Return (X, Y) of the center of cell containing provided text 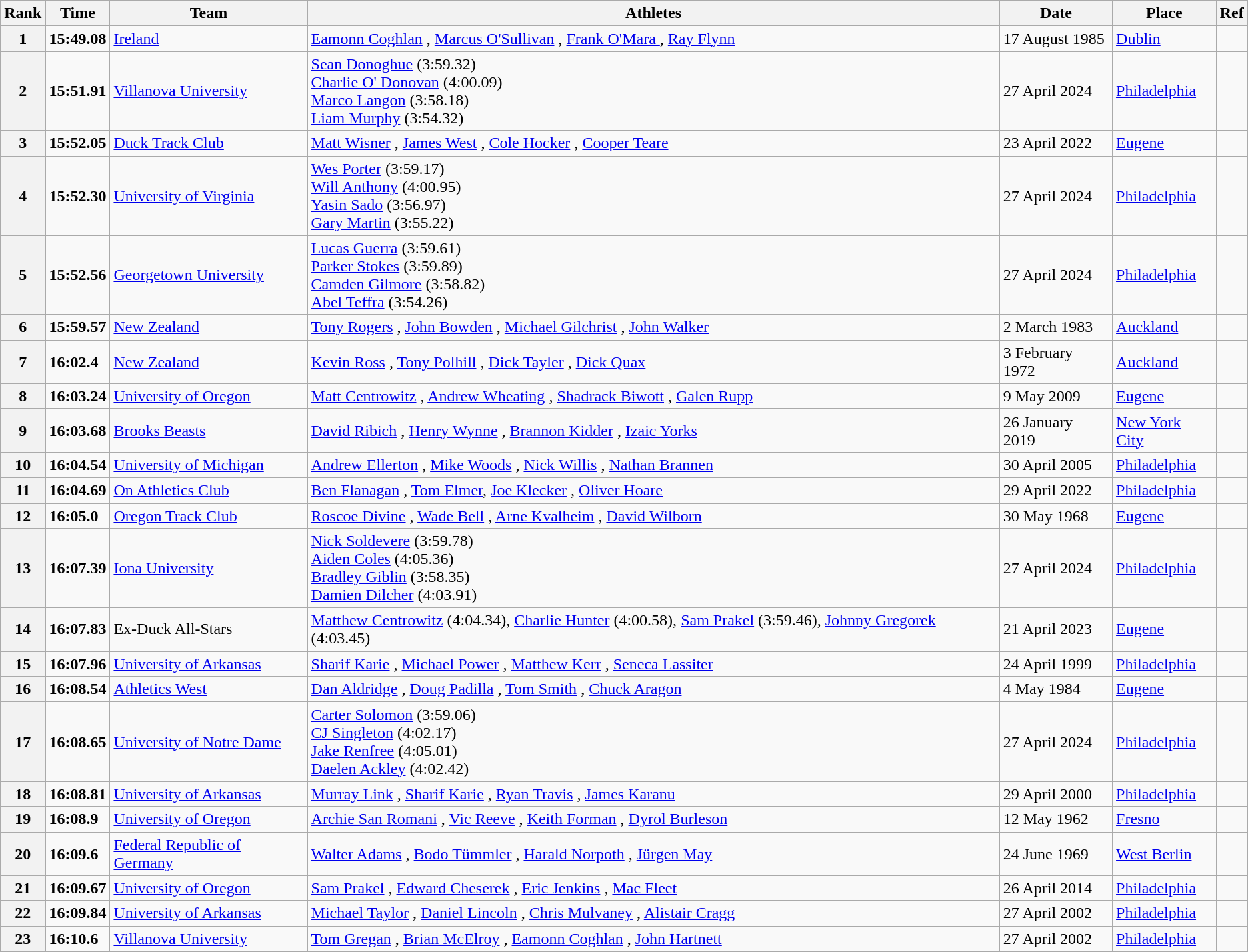
Dan Aldridge , Doug Padilla , Tom Smith , Chuck Aragon (653, 689)
12 May 1962 (1056, 819)
Ireland (209, 39)
Oregon Track Club (209, 515)
Sam Prakel , Edward Cheserek , Eric Jenkins , Mac Fleet (653, 888)
15:51.91 (77, 91)
Team (209, 13)
Nick Soldevere (3:59.78)Aiden Coles (4:05.36)Bradley Giblin (3:58.35)Damien Dilcher (4:03.91) (653, 568)
15:52.05 (77, 143)
Time (77, 13)
Dublin (1165, 39)
10 (23, 465)
24 June 1969 (1056, 853)
4 May 1984 (1056, 689)
University of Michigan (209, 465)
14 (23, 629)
University of Virginia (209, 196)
17 August 1985 (1056, 39)
21 (23, 888)
16:07.83 (77, 629)
Date (1056, 13)
26 April 2014 (1056, 888)
Brooks Beasts (209, 431)
Rank (23, 13)
Fresno (1165, 819)
On Athletics Club (209, 490)
11 (23, 490)
Andrew Ellerton , Mike Woods , Nick Willis , Nathan Brannen (653, 465)
16:07.96 (77, 664)
30 May 1968 (1056, 515)
Matt Wisner , James West , Cole Hocker , Cooper Teare (653, 143)
West Berlin (1165, 853)
12 (23, 515)
Carter Solomon (3:59.06)CJ Singleton (4:02.17)Jake Renfree (4:05.01)Daelen Ackley (4:02.42) (653, 741)
Ref (1232, 13)
16 (23, 689)
1 (23, 39)
Roscoe Divine , Wade Bell , Arne Kvalheim , David Wilborn (653, 515)
Wes Porter (3:59.17)Will Anthony (4:00.95)Yasin Sado (3:56.97)Gary Martin (3:55.22) (653, 196)
Matt Centrowitz , Andrew Wheating , Shadrack Biwott , Galen Rupp (653, 396)
16:09.84 (77, 913)
15:52.30 (77, 196)
Ex-Duck All-Stars (209, 629)
16:04.54 (77, 465)
21 April 2023 (1056, 629)
Kevin Ross , Tony Polhill , Dick Tayler , Dick Quax (653, 361)
16:08.81 (77, 794)
Georgetown University (209, 275)
15:59.57 (77, 327)
6 (23, 327)
16:09.6 (77, 853)
5 (23, 275)
22 (23, 913)
David Ribich , Henry Wynne , Brannon Kidder , Izaic Yorks (653, 431)
15:52.56 (77, 275)
16:08.9 (77, 819)
University of Notre Dame (209, 741)
Archie San Romani , Vic Reeve , Keith Forman , Dyrol Burleson (653, 819)
Athletics West (209, 689)
Place (1165, 13)
8 (23, 396)
16:05.0 (77, 515)
Matthew Centrowitz (4:04.34), Charlie Hunter (4:00.58), Sam Prakel (3:59.46), Johnny Gregorek (4:03.45) (653, 629)
Tom Gregan , Brian McElroy , Eamonn Coghlan , John Hartnett (653, 939)
Michael Taylor , Daniel Lincoln , Chris Mulvaney , Alistair Cragg (653, 913)
16:10.6 (77, 939)
Eamonn Coghlan , Marcus O'Sullivan , Frank O'Mara , Ray Flynn (653, 39)
Lucas Guerra (3:59.61)Parker Stokes (3:59.89)Camden Gilmore (3:58.82)Abel Teffra (3:54.26) (653, 275)
15:49.08 (77, 39)
4 (23, 196)
16:08.65 (77, 741)
9 May 2009 (1056, 396)
Ben Flanagan , Tom Elmer, Joe Klecker , Oliver Hoare (653, 490)
16:07.39 (77, 568)
13 (23, 568)
16:03.68 (77, 431)
Tony Rogers , John Bowden , Michael Gilchrist , John Walker (653, 327)
9 (23, 431)
Duck Track Club (209, 143)
29 April 2000 (1056, 794)
18 (23, 794)
26 January 2019 (1056, 431)
29 April 2022 (1056, 490)
New York City (1165, 431)
16:02.4 (77, 361)
3 (23, 143)
Federal Republic of Germany (209, 853)
16:03.24 (77, 396)
Sharif Karie , Michael Power , Matthew Kerr , Seneca Lassiter (653, 664)
2 March 1983 (1056, 327)
23 (23, 939)
Iona University (209, 568)
Sean Donoghue (3:59.32)Charlie O' Donovan (4:00.09)Marco Langon (3:58.18)Liam Murphy (3:54.32) (653, 91)
3 February 1972 (1056, 361)
16:08.54 (77, 689)
Athletes (653, 13)
30 April 2005 (1056, 465)
20 (23, 853)
2 (23, 91)
19 (23, 819)
16:09.67 (77, 888)
23 April 2022 (1056, 143)
Murray Link , Sharif Karie , Ryan Travis , James Karanu (653, 794)
15 (23, 664)
7 (23, 361)
17 (23, 741)
24 April 1999 (1056, 664)
Walter Adams , Bodo Tümmler , Harald Norpoth , Jürgen May (653, 853)
16:04.69 (77, 490)
